Locate the cell with the specified text and output its [X, Y] center coordinate. 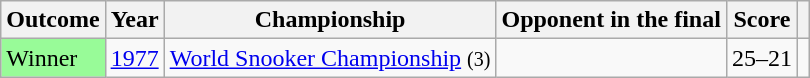
Championship [330, 20]
1977 [134, 58]
Winner [53, 58]
Opponent in the final [611, 20]
25–21 [762, 58]
Score [762, 20]
World Snooker Championship (3) [330, 58]
Outcome [53, 20]
Year [134, 20]
